Extract the (X, Y) coordinate from the center of the cell holding the provided text.  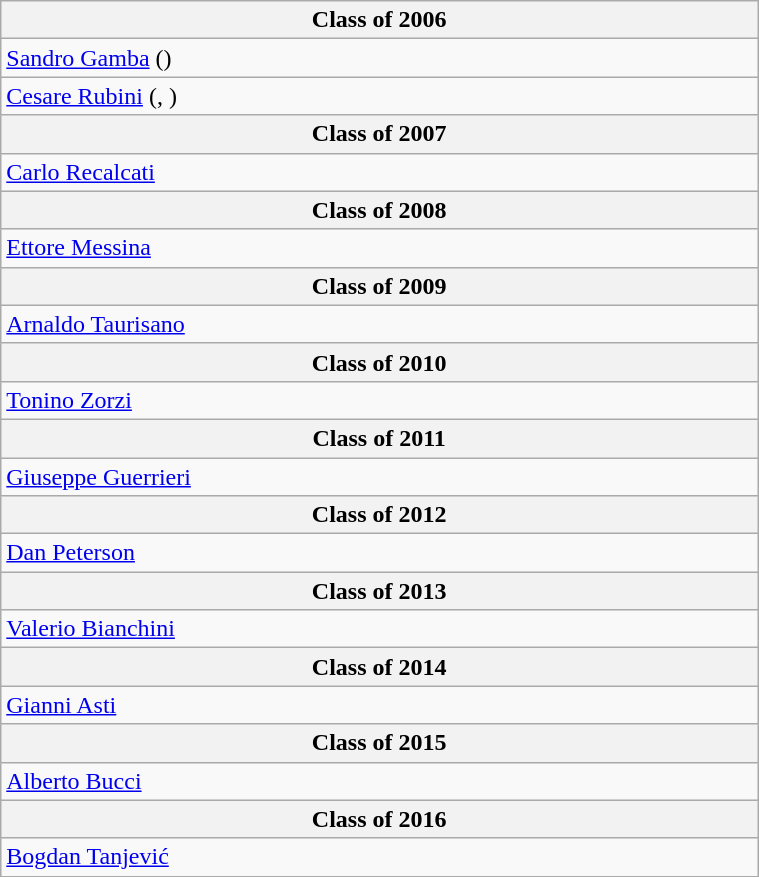
Class of 2015 (380, 743)
Valerio Bianchini (380, 629)
Bogdan Tanjević (380, 857)
Arnaldo Taurisano (380, 324)
Class of 2012 (380, 515)
Class of 2013 (380, 591)
Cesare Rubini (, ) (380, 96)
Carlo Recalcati (380, 172)
Dan Peterson (380, 553)
Ettore Messina (380, 248)
Class of 2006 (380, 20)
Class of 2008 (380, 210)
Class of 2007 (380, 134)
Class of 2016 (380, 819)
Class of 2010 (380, 362)
Alberto Bucci (380, 781)
Class of 2014 (380, 667)
Tonino Zorzi (380, 400)
Class of 2009 (380, 286)
Sandro Gamba () (380, 58)
Class of 2011 (380, 438)
Gianni Asti (380, 705)
Giuseppe Guerrieri (380, 477)
